Locate the cell with the specified text and output its [x, y] center coordinate. 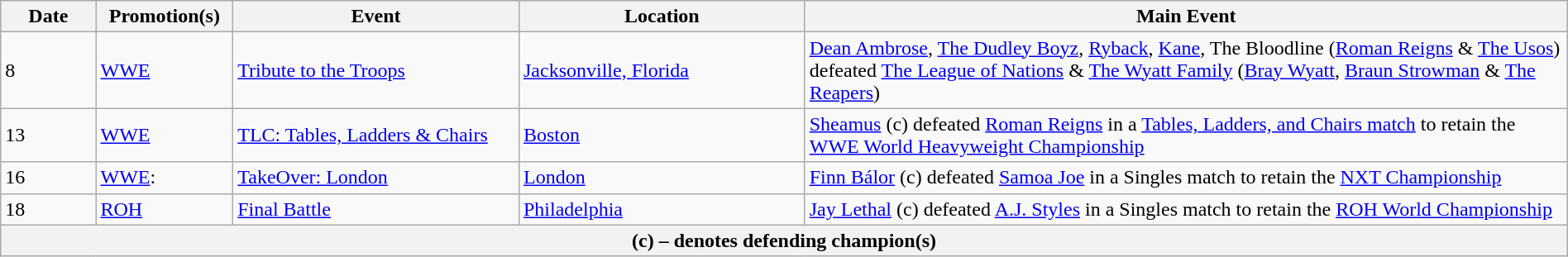
Final Battle [376, 209]
Jacksonville, Florida [662, 70]
Promotion(s) [165, 17]
TakeOver: London [376, 178]
Location [662, 17]
(c) – denotes defending champion(s) [784, 240]
Finn Bálor (c) defeated Samoa Joe in a Singles match to retain the NXT Championship [1186, 178]
Jay Lethal (c) defeated A.J. Styles in a Singles match to retain the ROH World Championship [1186, 209]
London [662, 178]
Event [376, 17]
ROH [165, 209]
Main Event [1186, 17]
Philadelphia [662, 209]
Tribute to the Troops [376, 70]
Sheamus (c) defeated Roman Reigns in a Tables, Ladders, and Chairs match to retain the WWE World Heavyweight Championship [1186, 136]
16 [48, 178]
13 [48, 136]
8 [48, 70]
Date [48, 17]
WWE: [165, 178]
18 [48, 209]
Boston [662, 136]
TLC: Tables, Ladders & Chairs [376, 136]
